Pinpoint the cell where the given text exists, returning its [X, Y] midpoint coordinate. 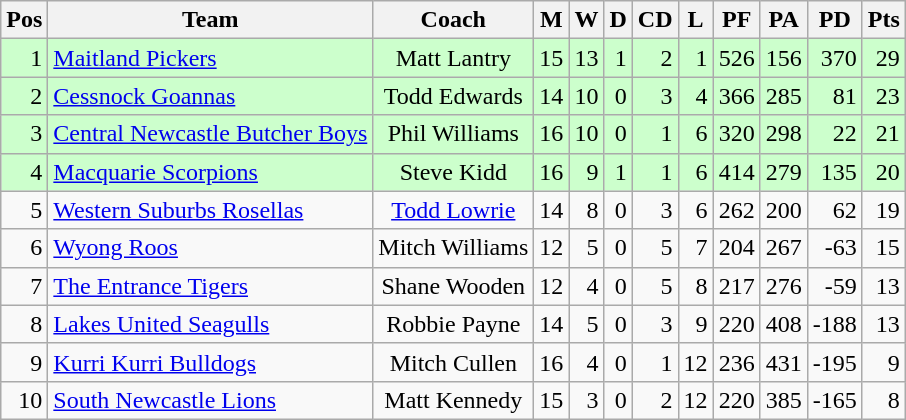
Cessnock Goannas [210, 96]
Mitch Cullen [454, 362]
-188 [834, 324]
320 [736, 134]
23 [884, 96]
385 [784, 400]
19 [884, 210]
62 [834, 210]
431 [784, 362]
PD [834, 20]
29 [884, 58]
Western Suburbs Rosellas [210, 210]
Lakes United Seagulls [210, 324]
Team [210, 20]
526 [736, 58]
CD [655, 20]
Coach [454, 20]
Todd Lowrie [454, 210]
Matt Lantry [454, 58]
279 [784, 172]
Robbie Payne [454, 324]
Maitland Pickers [210, 58]
Kurri Kurri Bulldogs [210, 362]
267 [784, 248]
-195 [834, 362]
PF [736, 20]
408 [784, 324]
South Newcastle Lions [210, 400]
PA [784, 20]
236 [736, 362]
285 [784, 96]
Shane Wooden [454, 286]
204 [736, 248]
Pts [884, 20]
Todd Edwards [454, 96]
W [586, 20]
Mitch Williams [454, 248]
Steve Kidd [454, 172]
366 [736, 96]
276 [784, 286]
Phil Williams [454, 134]
414 [736, 172]
Central Newcastle Butcher Boys [210, 134]
135 [834, 172]
-63 [834, 248]
370 [834, 58]
-165 [834, 400]
Wyong Roos [210, 248]
M [552, 20]
The Entrance Tigers [210, 286]
217 [736, 286]
D [618, 20]
Matt Kennedy [454, 400]
Pos [24, 20]
Macquarie Scorpions [210, 172]
21 [884, 134]
200 [784, 210]
L [696, 20]
156 [784, 58]
22 [834, 134]
81 [834, 96]
262 [736, 210]
-59 [834, 286]
20 [884, 172]
298 [784, 134]
